Search for the cell housing the specified text and yield its (x, y) center coordinate. 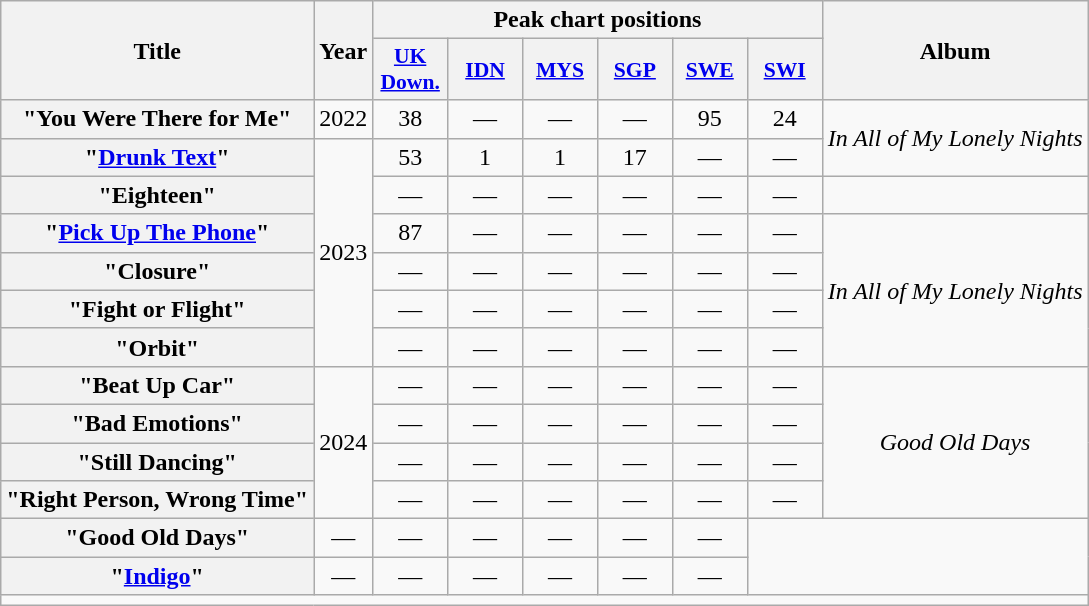
Album (955, 50)
95 (710, 119)
24 (784, 119)
UKDown. (410, 70)
"Orbit" (158, 347)
"Pick Up The Phone" (158, 233)
"Fight or Flight" (158, 309)
SWE (710, 70)
SWI (784, 70)
SGP (634, 70)
"Beat Up Car" (158, 385)
"You Were There for Me" (158, 119)
53 (410, 157)
2022 (344, 119)
17 (634, 157)
"Closure" (158, 271)
Title (158, 50)
"Right Person, Wrong Time" (158, 500)
Good Old Days (955, 442)
"Still Dancing" (158, 461)
Year (344, 50)
"Drunk Text" (158, 157)
IDN (486, 70)
87 (410, 233)
"Eighteen" (158, 195)
2023 (344, 252)
"Good Old Days" (158, 538)
"Bad Emotions" (158, 423)
Peak chart positions (598, 20)
"Indigo" (158, 576)
MYS (560, 70)
2024 (344, 442)
38 (410, 119)
